For the text-containing cell, return its midpoint in [X, Y] coordinate format. 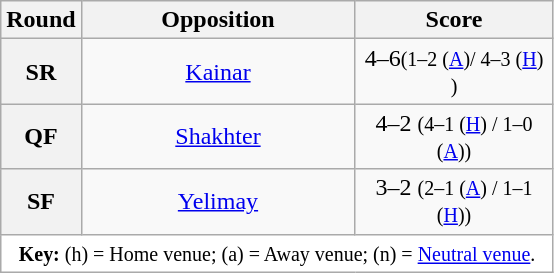
QF [41, 136]
SR [41, 72]
Round [41, 20]
3–2 (2–1 (A) / 1–1 (H)) [454, 202]
Opposition [218, 20]
Key: (h) = Home venue; (a) = Away venue; (n) = Neutral venue. [278, 253]
Shakhter [218, 136]
Kainar [218, 72]
4–6(1–2 (A)/ 4–3 (H) ) [454, 72]
Score [454, 20]
Yelimay [218, 202]
4–2 (4–1 (H) / 1–0 (A)) [454, 136]
SF [41, 202]
